Capture the cell that displays the provided text and extract its [x, y] central coordinate. 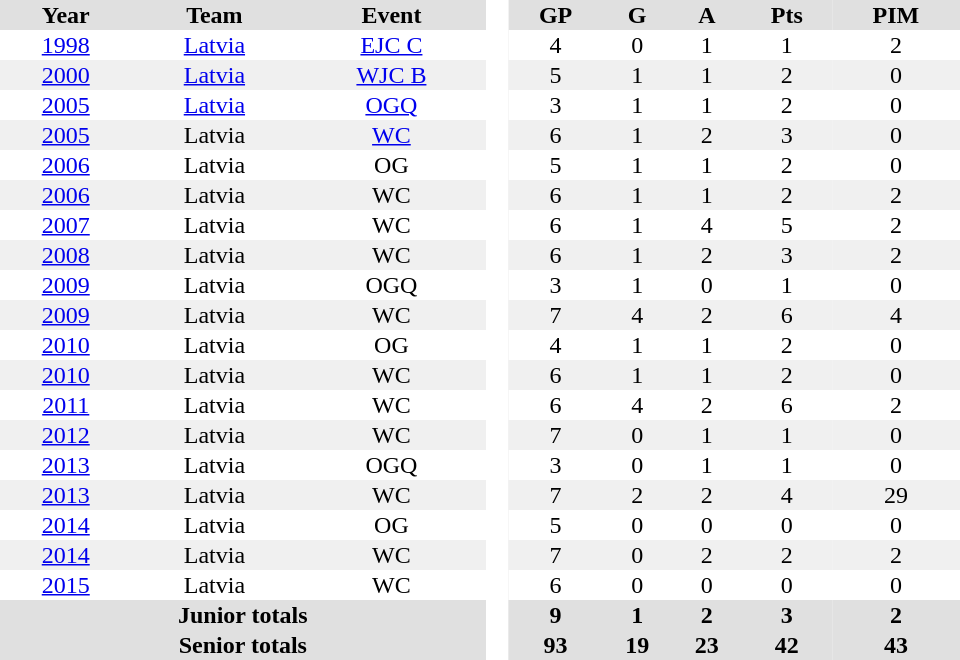
A [707, 15]
23 [707, 645]
42 [787, 645]
GP [556, 15]
93 [556, 645]
2007 [66, 225]
43 [896, 645]
2015 [66, 585]
2012 [66, 435]
Pts [787, 15]
Senior totals [243, 645]
EJC C [391, 45]
Event [391, 15]
2008 [66, 255]
Junior totals [243, 615]
2011 [66, 405]
9 [556, 615]
Team [214, 15]
29 [896, 495]
PIM [896, 15]
WJC B [391, 75]
2000 [66, 75]
Year [66, 15]
1998 [66, 45]
19 [637, 645]
G [637, 15]
